Detect which cell encompasses the target text, then output its (X, Y) center coordinate. 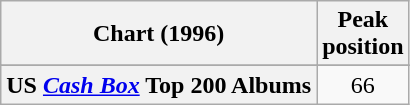
US Cash Box Top 200 Albums (159, 85)
66 (363, 85)
Chart (1996) (159, 34)
Peakposition (363, 34)
